Scan for the cell matching the given text and deliver its (X, Y) coordinate at center. 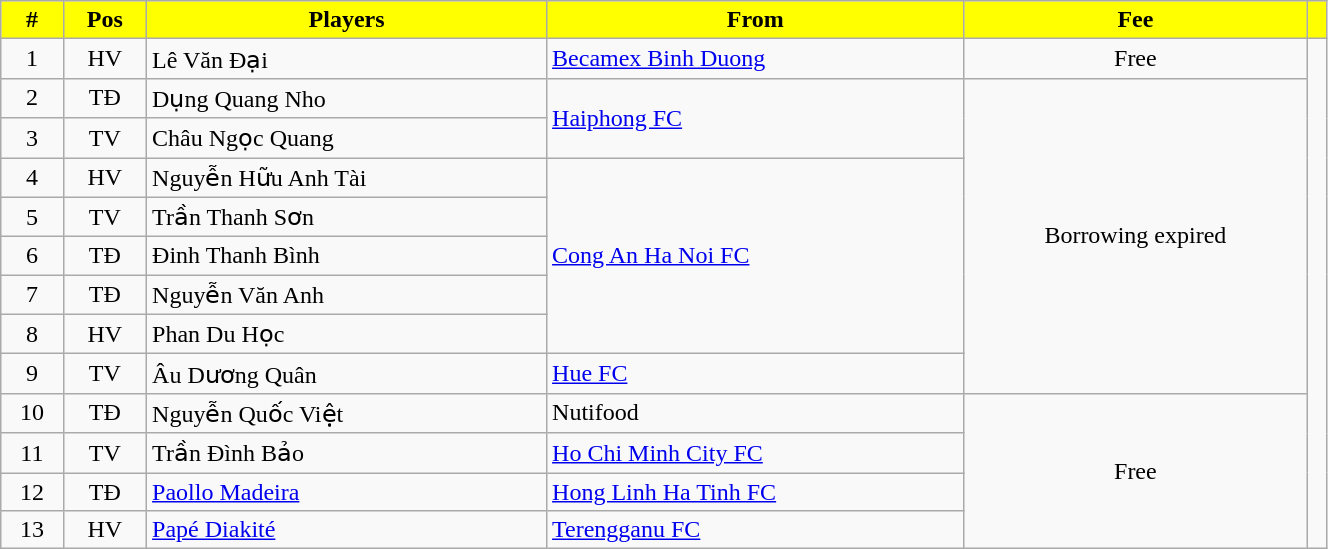
3 (32, 138)
# (32, 20)
Châu Ngọc Quang (347, 138)
Âu Dương Quân (347, 374)
Phan Du Học (347, 334)
From (756, 20)
7 (32, 295)
Hong Linh Ha Tinh FC (756, 491)
Ho Chi Minh City FC (756, 453)
Paollo Madeira (347, 491)
Pos (105, 20)
13 (32, 530)
Trần Đình Bảo (347, 453)
Terengganu FC (756, 530)
Trần Thanh Sơn (347, 217)
5 (32, 217)
Lê Văn Đại (347, 59)
Dụng Quang Nho (347, 98)
Nutifood (756, 413)
Hue FC (756, 374)
Players (347, 20)
Nguyễn Quốc Việt (347, 413)
4 (32, 178)
Nguyễn Văn Anh (347, 295)
Haiphong FC (756, 118)
11 (32, 453)
1 (32, 59)
Becamex Binh Duong (756, 59)
Đinh Thanh Bình (347, 256)
Cong An Ha Noi FC (756, 256)
Nguyễn Hữu Anh Tài (347, 178)
2 (32, 98)
10 (32, 413)
Borrowing expired (1136, 236)
Fee (1136, 20)
Papé Diakité (347, 530)
8 (32, 334)
12 (32, 491)
9 (32, 374)
6 (32, 256)
